Scan for the cell matching the given text and deliver its (X, Y) coordinate at center. 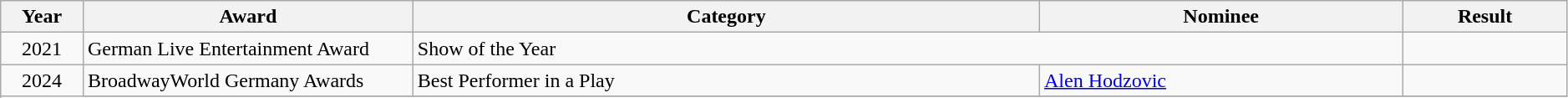
Award (247, 17)
Nominee (1220, 17)
2021 (42, 49)
Result (1485, 17)
BroadwayWorld Germany Awards (247, 80)
German Live Entertainment Award (247, 49)
Alen Hodzovic (1220, 80)
2024 (42, 80)
Category (726, 17)
Best Performer in a Play (726, 80)
Year (42, 17)
Show of the Year (907, 49)
